For the text-containing cell, return its midpoint in (X, Y) coordinate format. 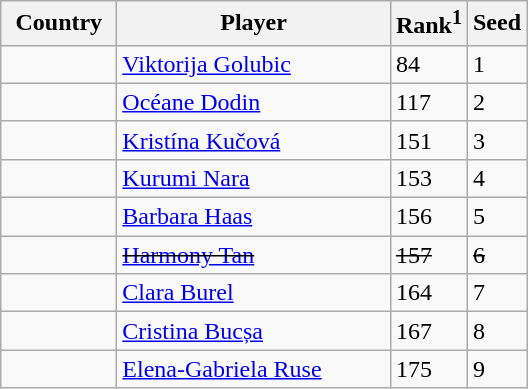
4 (496, 178)
156 (428, 217)
Cristina Bucșa (254, 331)
Harmony Tan (254, 255)
Viktorija Golubic (254, 64)
2 (496, 102)
Kristína Kučová (254, 140)
Kurumi Nara (254, 178)
Seed (496, 24)
151 (428, 140)
3 (496, 140)
153 (428, 178)
157 (428, 255)
Rank1 (428, 24)
Barbara Haas (254, 217)
Country (59, 24)
Player (254, 24)
5 (496, 217)
Elena-Gabriela Ruse (254, 369)
167 (428, 331)
8 (496, 331)
164 (428, 293)
117 (428, 102)
7 (496, 293)
84 (428, 64)
Clara Burel (254, 293)
Océane Dodin (254, 102)
175 (428, 369)
1 (496, 64)
6 (496, 255)
9 (496, 369)
